Output the (x, y) coordinate of the center of the cell containing the given text.  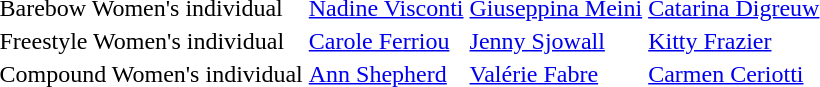
Carole Ferriou (386, 41)
Jenny Sjowall (556, 41)
